Identify which cell holds the provided text, then report its [x, y] central coordinate. 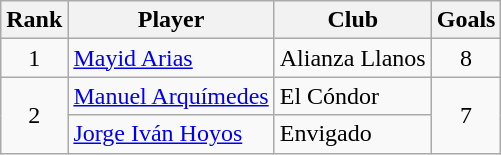
8 [466, 58]
2 [34, 115]
7 [466, 115]
Goals [466, 20]
1 [34, 58]
Alianza Llanos [352, 58]
Mayid Arias [171, 58]
Player [171, 20]
Envigado [352, 134]
El Cóndor [352, 96]
Manuel Arquímedes [171, 96]
Rank [34, 20]
Jorge Iván Hoyos [171, 134]
Club [352, 20]
